Pinpoint the cell where the given text exists, returning its (X, Y) midpoint coordinate. 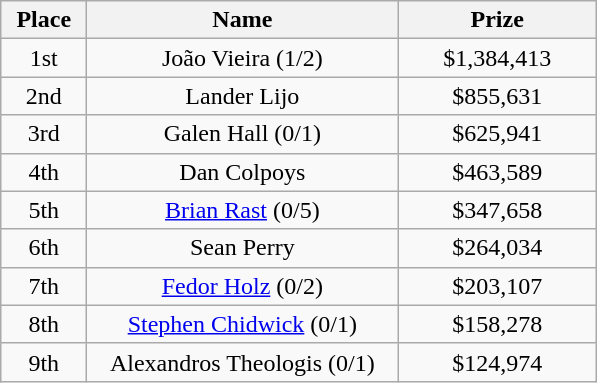
4th (44, 172)
$1,384,413 (498, 58)
1st (44, 58)
$855,631 (498, 96)
5th (44, 210)
$463,589 (498, 172)
Alexandros Theologis (0/1) (242, 362)
7th (44, 286)
Prize (498, 20)
Galen Hall (0/1) (242, 134)
Sean Perry (242, 248)
2nd (44, 96)
$625,941 (498, 134)
Name (242, 20)
$347,658 (498, 210)
8th (44, 324)
$158,278 (498, 324)
9th (44, 362)
6th (44, 248)
Brian Rast (0/5) (242, 210)
Dan Colpoys (242, 172)
$264,034 (498, 248)
Lander Lijo (242, 96)
$203,107 (498, 286)
Place (44, 20)
$124,974 (498, 362)
3rd (44, 134)
Fedor Holz (0/2) (242, 286)
Stephen Chidwick (0/1) (242, 324)
João Vieira (1/2) (242, 58)
